Provide the (x, y) coordinate of the cell's center where the given text is located.  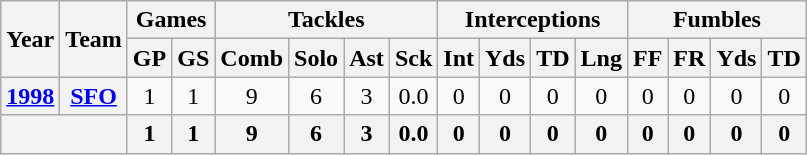
Year (30, 39)
GS (194, 58)
Ast (367, 58)
Sck (413, 58)
SFO (94, 96)
GP (149, 58)
1998 (30, 96)
Team (94, 39)
FR (690, 58)
FF (647, 58)
Tackles (326, 20)
Comb (252, 58)
Games (170, 20)
Lng (601, 58)
Int (459, 58)
Interceptions (533, 20)
Fumbles (716, 20)
Solo (316, 58)
